Determine the [X, Y] coordinate at the center of the cell enclosing the given text.  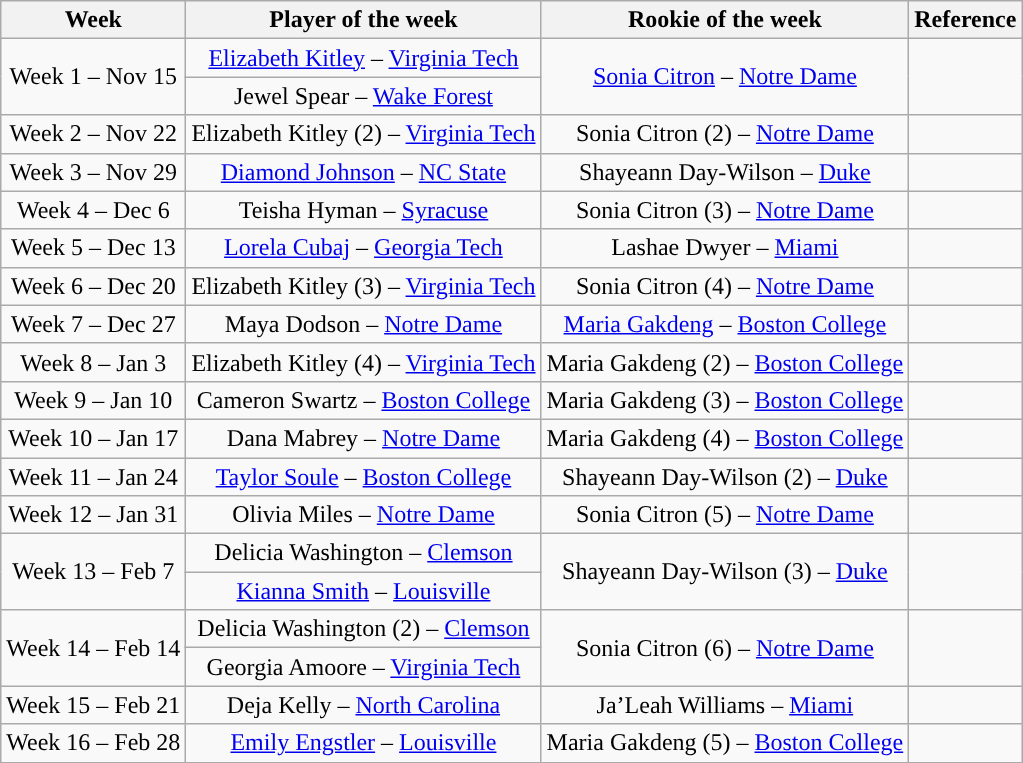
Week 13 – Feb 7 [94, 572]
Shayeann Day-Wilson (3) – Duke [725, 572]
Kianna Smith – Louisville [364, 591]
Deja Kelly – North Carolina [364, 705]
Week 8 – Jan 3 [94, 362]
Sonia Citron – Notre Dame [725, 77]
Maya Dodson – Notre Dame [364, 324]
Sonia Citron (3) – Notre Dame [725, 210]
Week 10 – Jan 17 [94, 438]
Week 2 – Nov 22 [94, 134]
Georgia Amoore – Virginia Tech [364, 667]
Maria Gakdeng (3) – Boston College [725, 400]
Ja’Leah Williams – Miami [725, 705]
Sonia Citron (4) – Notre Dame [725, 286]
Teisha Hyman – Syracuse [364, 210]
Maria Gakdeng (4) – Boston College [725, 438]
Maria Gakdeng (5) – Boston College [725, 743]
Reference [966, 20]
Week 15 – Feb 21 [94, 705]
Shayeann Day-Wilson – Duke [725, 172]
Taylor Soule – Boston College [364, 477]
Delicia Washington (2) – Clemson [364, 629]
Elizabeth Kitley (3) – Virginia Tech [364, 286]
Rookie of the week [725, 20]
Maria Gakdeng – Boston College [725, 324]
Jewel Spear – Wake Forest [364, 96]
Sonia Citron (5) – Notre Dame [725, 515]
Dana Mabrey – Notre Dame [364, 438]
Week 14 – Feb 14 [94, 648]
Week 12 – Jan 31 [94, 515]
Shayeann Day-Wilson (2) – Duke [725, 477]
Sonia Citron (6) – Notre Dame [725, 648]
Diamond Johnson – NC State [364, 172]
Week 5 – Dec 13 [94, 248]
Sonia Citron (2) – Notre Dame [725, 134]
Elizabeth Kitley – Virginia Tech [364, 58]
Elizabeth Kitley (2) – Virginia Tech [364, 134]
Lashae Dwyer – Miami [725, 248]
Week 3 – Nov 29 [94, 172]
Week 4 – Dec 6 [94, 210]
Delicia Washington – Clemson [364, 553]
Lorela Cubaj – Georgia Tech [364, 248]
Week 1 – Nov 15 [94, 77]
Elizabeth Kitley (4) – Virginia Tech [364, 362]
Week [94, 20]
Week 11 – Jan 24 [94, 477]
Week 7 – Dec 27 [94, 324]
Olivia Miles – Notre Dame [364, 515]
Week 9 – Jan 10 [94, 400]
Emily Engstler – Louisville [364, 743]
Maria Gakdeng (2) – Boston College [725, 362]
Week 6 – Dec 20 [94, 286]
Cameron Swartz – Boston College [364, 400]
Player of the week [364, 20]
Week 16 – Feb 28 [94, 743]
